Return (X, Y) of the center of cell containing provided text 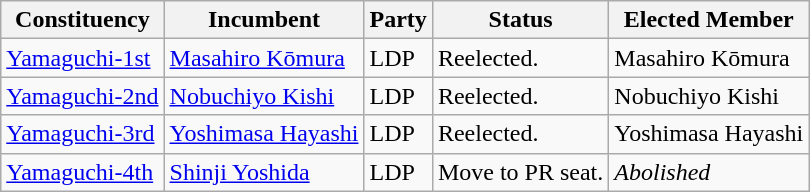
Status (520, 20)
Abolished (709, 172)
Move to PR seat. (520, 172)
Incumbent (264, 20)
Constituency (82, 20)
Yamaguchi-2nd (82, 96)
Yamaguchi-1st (82, 58)
Yamaguchi-3rd (82, 134)
Yamaguchi-4th (82, 172)
Party (398, 20)
Elected Member (709, 20)
Shinji Yoshida (264, 172)
